Pinpoint the cell where the given text exists, returning its (X, Y) midpoint coordinate. 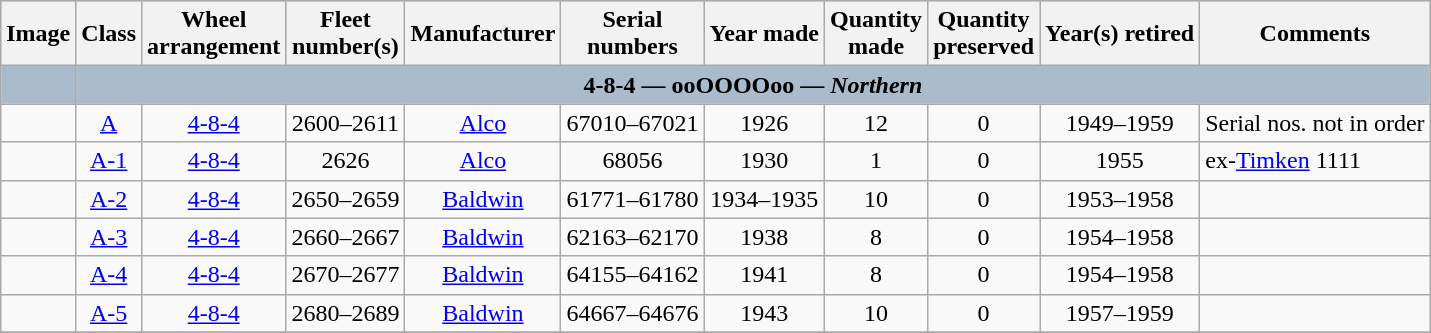
Manufacturer (483, 34)
1934–1935 (764, 199)
1 (876, 161)
A-2 (109, 199)
Class (109, 34)
Fleetnumber(s) (346, 34)
1943 (764, 313)
64155–64162 (632, 275)
A (109, 123)
1930 (764, 161)
ex-Timken 1111 (1315, 161)
Quantitypreserved (984, 34)
Image (38, 34)
Serial nos. not in order (1315, 123)
Year(s) retired (1120, 34)
2670–2677 (346, 275)
Comments (1315, 34)
68056 (632, 161)
1926 (764, 123)
2650–2659 (346, 199)
1955 (1120, 161)
A-3 (109, 237)
A-5 (109, 313)
2600–2611 (346, 123)
2660–2667 (346, 237)
61771–61780 (632, 199)
4-8-4 — ooOOOOoo — Northern (753, 85)
Wheelarrangement (214, 34)
Serialnumbers (632, 34)
1938 (764, 237)
64667–64676 (632, 313)
A-1 (109, 161)
1941 (764, 275)
2680–2689 (346, 313)
1957–1959 (1120, 313)
A-4 (109, 275)
1953–1958 (1120, 199)
2626 (346, 161)
Year made (764, 34)
67010–67021 (632, 123)
Quantitymade (876, 34)
62163–62170 (632, 237)
12 (876, 123)
1949–1959 (1120, 123)
